Return [X, Y] of the center of cell containing provided text 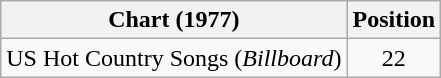
Chart (1977) [174, 20]
22 [394, 58]
Position [394, 20]
US Hot Country Songs (Billboard) [174, 58]
